Determine the [X, Y] coordinate at the center of the cell enclosing the given text.  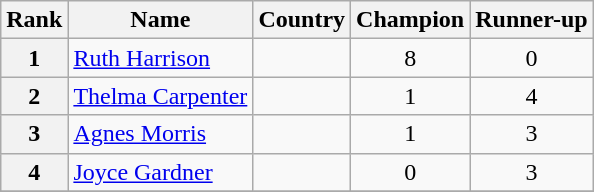
Joyce Gardner [160, 172]
Ruth Harrison [160, 58]
Champion [410, 20]
8 [410, 58]
Agnes Morris [160, 134]
Rank [34, 20]
Name [160, 20]
Runner-up [532, 20]
Country [302, 20]
2 [34, 96]
Thelma Carpenter [160, 96]
